Capture the cell that displays the provided text and extract its (x, y) central coordinate. 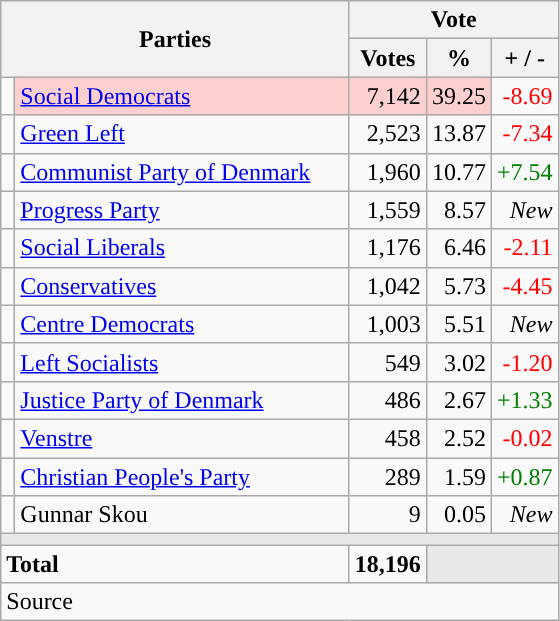
Social Liberals (182, 248)
Social Democrats (182, 96)
Christian People's Party (182, 477)
% (458, 58)
-8.69 (524, 96)
13.87 (458, 134)
3.02 (458, 362)
8.57 (458, 210)
5.73 (458, 286)
Venstre (182, 438)
Source (280, 602)
Centre Democrats (182, 324)
+7.54 (524, 172)
6.46 (458, 248)
+ / - (524, 58)
+0.87 (524, 477)
Total (176, 564)
Communist Party of Denmark (182, 172)
10.77 (458, 172)
Green Left (182, 134)
2,523 (388, 134)
7,142 (388, 96)
9 (388, 515)
Justice Party of Denmark (182, 400)
+1.33 (524, 400)
5.51 (458, 324)
1,176 (388, 248)
Votes (388, 58)
-1.20 (524, 362)
2.52 (458, 438)
1,960 (388, 172)
Gunnar Skou (182, 515)
-0.02 (524, 438)
Vote (454, 20)
458 (388, 438)
1,559 (388, 210)
Parties (176, 39)
549 (388, 362)
Left Socialists (182, 362)
Conservatives (182, 286)
0.05 (458, 515)
1,003 (388, 324)
486 (388, 400)
1,042 (388, 286)
289 (388, 477)
-4.45 (524, 286)
2.67 (458, 400)
39.25 (458, 96)
Progress Party (182, 210)
1.59 (458, 477)
-2.11 (524, 248)
18,196 (388, 564)
-7.34 (524, 134)
